Output the (X, Y) coordinate of the center of the cell containing the given text.  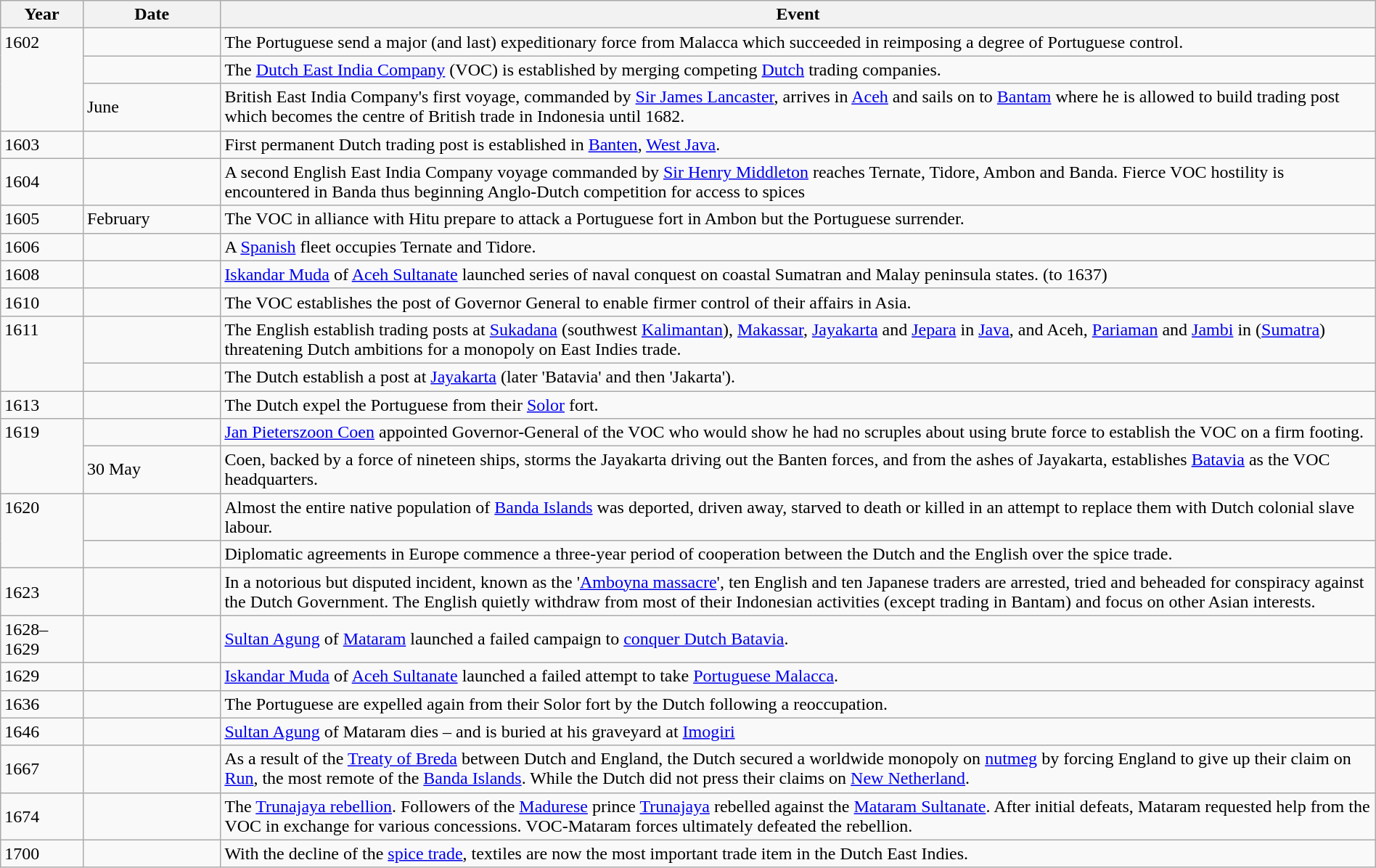
Year (42, 15)
1603 (42, 144)
1629 (42, 676)
1605 (42, 219)
A Spanish fleet occupies Ternate and Tidore. (798, 247)
1674 (42, 816)
Event (798, 15)
1610 (42, 302)
The Portuguese send a major (and last) expeditionary force from Malacca which succeeded in reimposing a degree of Portuguese control. (798, 42)
1611 (42, 353)
1628–1629 (42, 639)
The Dutch establish a post at Jayakarta (later 'Batavia' and then 'Jakarta'). (798, 377)
The Dutch East India Company (VOC) is established by merging competing Dutch trading companies. (798, 70)
With the decline of the spice trade, textiles are now the most important trade item in the Dutch East Indies. (798, 853)
First permanent Dutch trading post is established in Banten, West Java. (798, 144)
1700 (42, 853)
1667 (42, 769)
1620 (42, 531)
February (151, 219)
1636 (42, 704)
June (151, 107)
1619 (42, 456)
1646 (42, 732)
Sultan Agung of Mataram launched a failed campaign to conquer Dutch Batavia. (798, 639)
1602 (42, 80)
The Dutch expel the Portuguese from their Solor fort. (798, 404)
Iskandar Muda of Aceh Sultanate launched series of naval conquest on coastal Sumatran and Malay peninsula states. (to 1637) (798, 274)
Date (151, 15)
The VOC in alliance with Hitu prepare to attack a Portuguese fort in Ambon but the Portuguese surrender. (798, 219)
1608 (42, 274)
The VOC establishes the post of Governor General to enable firmer control of their affairs in Asia. (798, 302)
The Portuguese are expelled again from their Solor fort by the Dutch following a reoccupation. (798, 704)
1613 (42, 404)
Iskandar Muda of Aceh Sultanate launched a failed attempt to take Portuguese Malacca. (798, 676)
1604 (42, 181)
30 May (151, 470)
1623 (42, 592)
Sultan Agung of Mataram dies – and is buried at his graveyard at Imogiri (798, 732)
Diplomatic agreements in Europe commence a three-year period of cooperation between the Dutch and the English over the spice trade. (798, 554)
1606 (42, 247)
